From the cell containing the given text, extract its center point as [X, Y] coordinate. 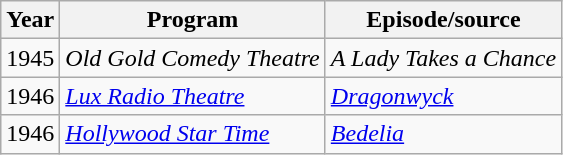
Old Gold Comedy Theatre [192, 58]
Dragonwyck [443, 96]
Program [192, 20]
1945 [30, 58]
Episode/source [443, 20]
Lux Radio Theatre [192, 96]
A Lady Takes a Chance [443, 58]
Bedelia [443, 134]
Hollywood Star Time [192, 134]
Year [30, 20]
